Pinpoint the cell where the given text exists, returning its [X, Y] midpoint coordinate. 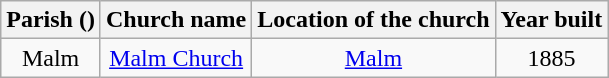
Parish () [51, 20]
Malm Church [176, 58]
Church name [176, 20]
Year built [552, 20]
Location of the church [374, 20]
1885 [552, 58]
